Provide the (x, y) coordinate of the cell's center where the given text is located.  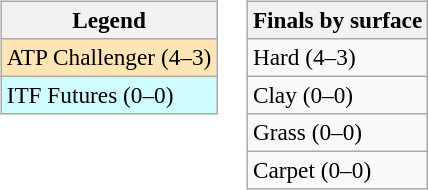
Grass (0–0) (337, 133)
Finals by surface (337, 20)
Hard (4–3) (337, 57)
Clay (0–0) (337, 95)
ATP Challenger (4–3) (108, 57)
ITF Futures (0–0) (108, 95)
Carpet (0–0) (337, 171)
Legend (108, 20)
